Determine the (X, Y) coordinate at the center of the cell enclosing the given text.  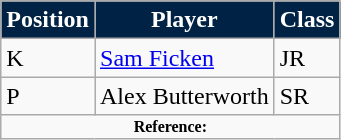
JR (307, 58)
P (48, 96)
Alex Butterworth (184, 96)
Player (184, 20)
Sam Ficken (184, 58)
Reference: (170, 127)
Position (48, 20)
K (48, 58)
SR (307, 96)
Class (307, 20)
